Return the [x, y] coordinate for the center point of the cell that contains the specified text.  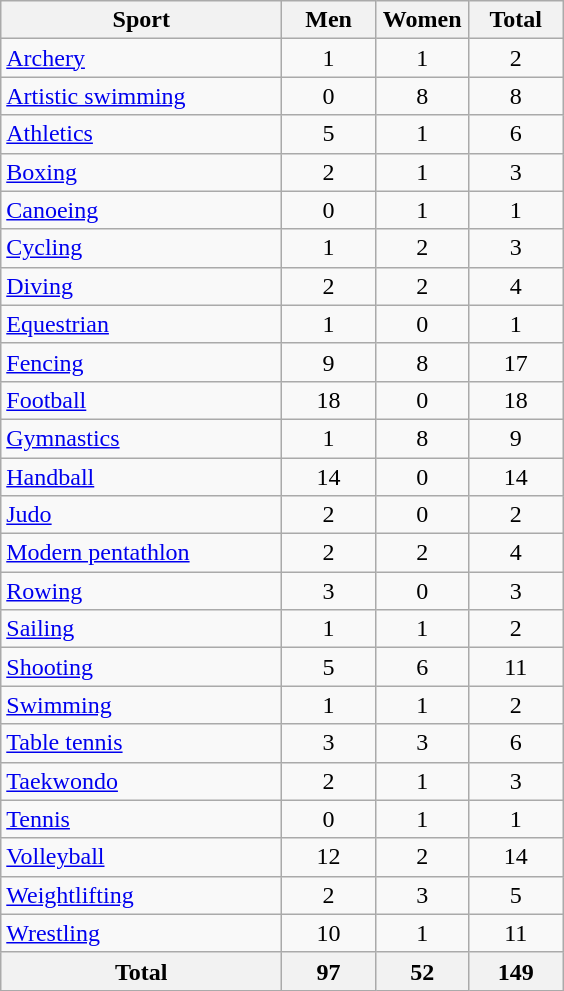
Modern pentathlon [142, 553]
Sailing [142, 629]
Table tennis [142, 743]
Artistic swimming [142, 96]
Archery [142, 58]
Canoeing [142, 210]
Weightlifting [142, 895]
Football [142, 400]
52 [422, 971]
Handball [142, 477]
Rowing [142, 591]
Athletics [142, 134]
97 [329, 971]
Volleyball [142, 857]
Men [329, 20]
Tennis [142, 819]
Wrestling [142, 933]
12 [329, 857]
Sport [142, 20]
Women [422, 20]
Fencing [142, 362]
Cycling [142, 248]
Judo [142, 515]
149 [516, 971]
Gymnastics [142, 438]
Taekwondo [142, 781]
10 [329, 933]
Equestrian [142, 324]
Boxing [142, 172]
Shooting [142, 667]
17 [516, 362]
Swimming [142, 705]
Diving [142, 286]
